Search for the cell housing the specified text and yield its (X, Y) center coordinate. 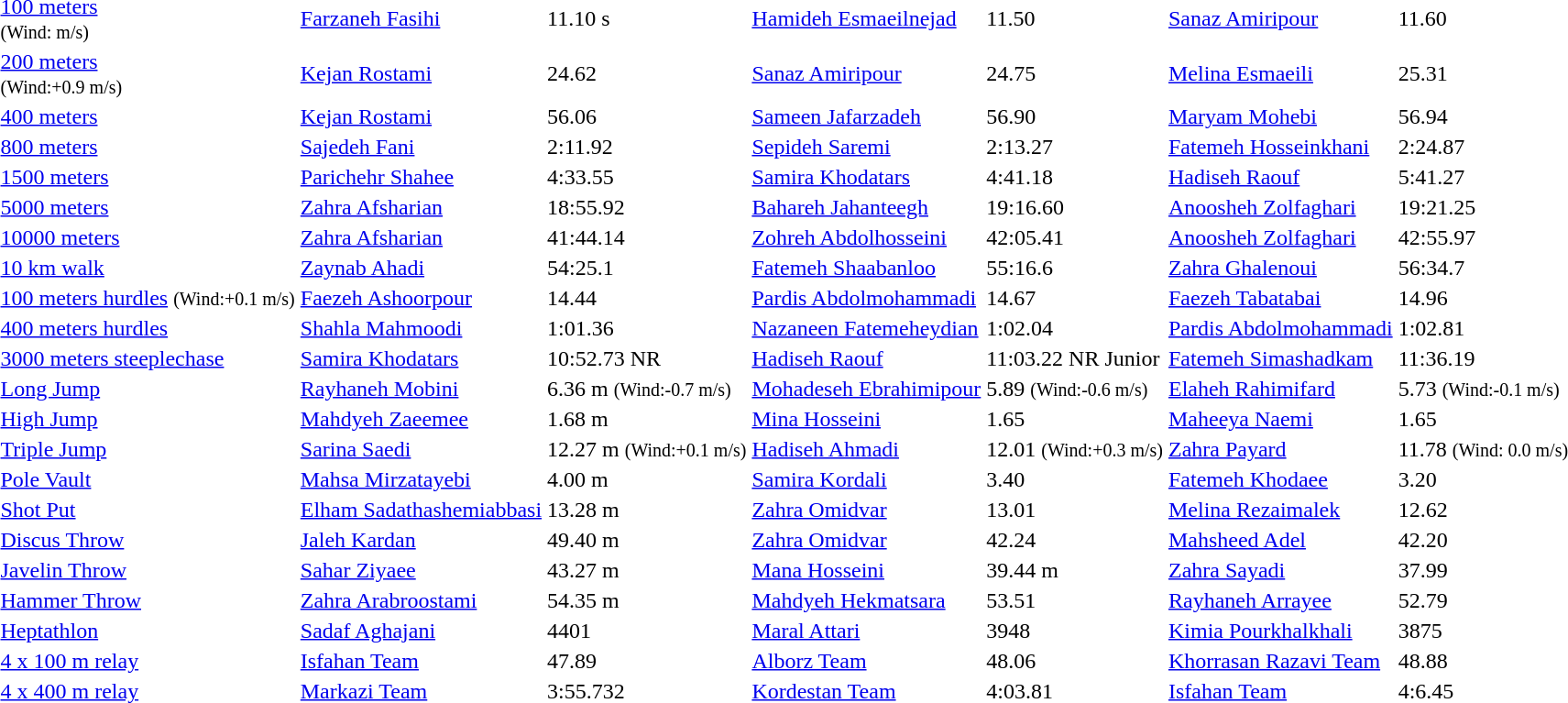
3948 (1075, 631)
Samira Kordali (867, 479)
54:25.1 (647, 268)
Zaynab Ahadi (421, 268)
24.75 (1075, 73)
Hadiseh Ahmadi (867, 449)
12.27 m (Wind:+0.1 m/s) (647, 449)
Fatemeh Simashadkam (1280, 358)
Zahra Sayadi (1280, 570)
42.24 (1075, 540)
Sameen Jafarzadeh (867, 116)
18:55.92 (647, 207)
Sajedeh Fani (421, 147)
Faezeh Tabatabai (1280, 298)
55:16.6 (1075, 268)
Fatemeh Hosseinkhani (1280, 147)
14.67 (1075, 298)
Jaleh Kardan (421, 540)
Nazaneen Fatemeheydian (867, 328)
Sarina Saedi (421, 449)
2:11.92 (647, 147)
Zahra Arabroostami (421, 600)
Mahdyeh Hekmatsara (867, 600)
49.40 m (647, 540)
54.35 m (647, 600)
Shahla Mahmoodi (421, 328)
4:33.55 (647, 177)
4:41.18 (1075, 177)
56.90 (1075, 116)
13.28 m (647, 510)
47.89 (647, 661)
42:05.41 (1075, 237)
43.27 m (647, 570)
Mohadeseh Ebrahimipour (867, 389)
1:02.04 (1075, 328)
11:03.22 NR Junior (1075, 358)
2:13.27 (1075, 147)
Maryam Mohebi (1280, 116)
Faezeh Ashoorpour (421, 298)
12.01 (Wind:+0.3 m/s) (1075, 449)
3.40 (1075, 479)
4.00 m (647, 479)
Kimia Pourkhalkhali (1280, 631)
10:52.73 NR (647, 358)
Mina Hosseini (867, 419)
Parichehr Shahee (421, 177)
1.68 m (647, 419)
Elham Sadathashemiabbasi (421, 510)
Sepideh Saremi (867, 147)
6.36 m (Wind:-0.7 m/s) (647, 389)
53.51 (1075, 600)
48.06 (1075, 661)
Isfahan Team (421, 661)
1.65 (1075, 419)
19:16.60 (1075, 207)
Khorrasan Razavi Team (1280, 661)
Rayhaneh Mobini (421, 389)
Alborz Team (867, 661)
Maral Attari (867, 631)
24.62 (647, 73)
Zahra Ghalenoui (1280, 268)
41:44.14 (647, 237)
Zohreh Abdolhosseini (867, 237)
Sahar Ziyaee (421, 570)
Melina Esmaeili (1280, 73)
56.06 (647, 116)
Sanaz Amiripour (867, 73)
Bahareh Jahanteegh (867, 207)
14.44 (647, 298)
Elaheh Rahimifard (1280, 389)
Fatemeh Shaabanloo (867, 268)
13.01 (1075, 510)
Maheeya Naemi (1280, 419)
4401 (647, 631)
39.44 m (1075, 570)
Fatemeh Khodaee (1280, 479)
Mana Hosseini (867, 570)
5.89 (Wind:-0.6 m/s) (1075, 389)
Sadaf Aghajani (421, 631)
Mahsa Mirzatayebi (421, 479)
Rayhaneh Arrayee (1280, 600)
Mahdyeh Zaeemee (421, 419)
Melina Rezaimalek (1280, 510)
1:01.36 (647, 328)
Zahra Payard (1280, 449)
Mahsheed Adel (1280, 540)
